Scan for the cell matching the given text and deliver its [x, y] coordinate at center. 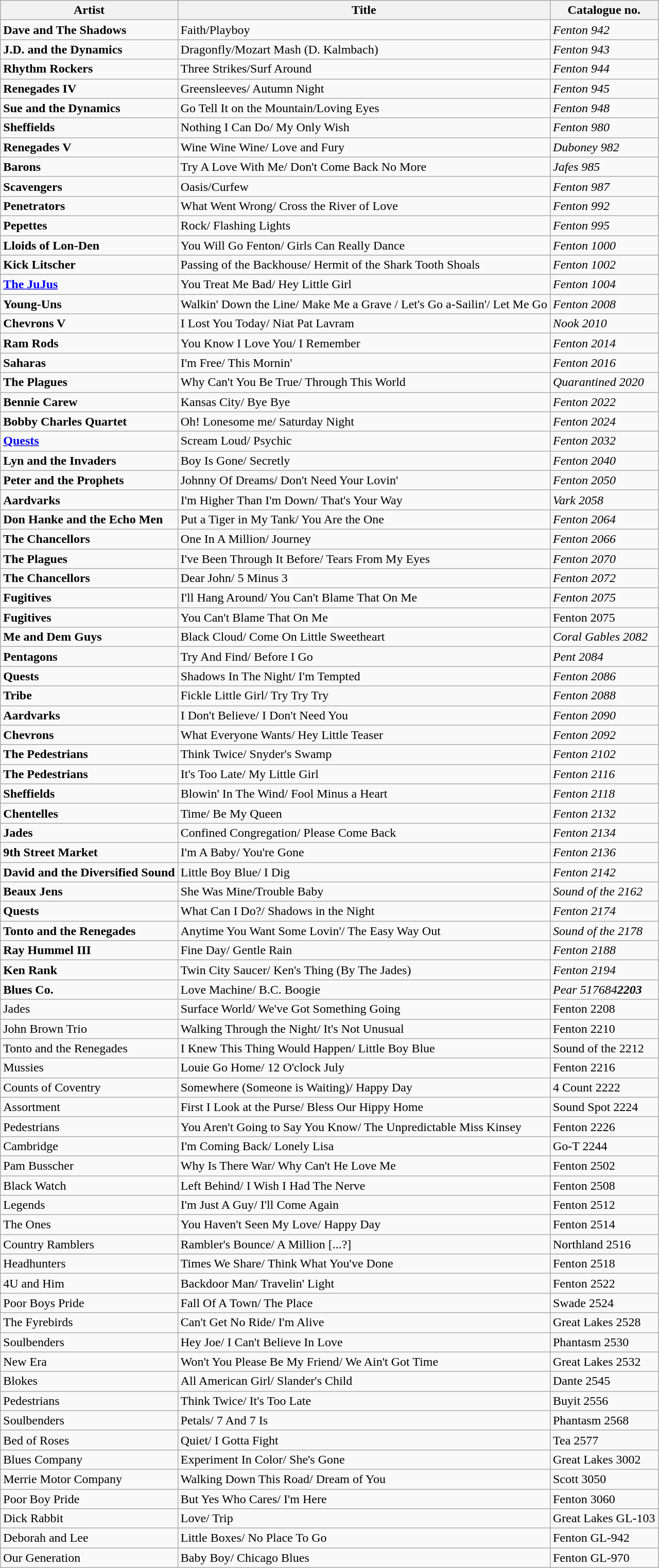
Fenton 980 [604, 128]
I'm Just A Guy/ I'll Come Again [363, 1205]
Fenton GL-942 [604, 1538]
Fenton 2502 [604, 1166]
Times We Share/ Think What You've Done [363, 1264]
Great Lakes 2528 [604, 1323]
Fenton 2032 [604, 441]
I'm Coming Back/ Lonely Lisa [363, 1146]
Fenton 2116 [604, 774]
Fenton 2216 [604, 1068]
Peter and the Prophets [89, 480]
Fenton 2050 [604, 480]
Fenton 2070 [604, 558]
Pentagons [89, 657]
Why Can't You Be True/ Through This World [363, 382]
Try A Love With Me/ Don't Come Back No More [363, 167]
Nothing I Can Do/ My Only Wish [363, 128]
Ken Rank [89, 970]
Backdoor Man/ Travelin' Light [363, 1283]
Pent 2084 [604, 657]
Coral Gables 2082 [604, 637]
Walking Down This Road/ Dream of You [363, 1479]
Title [363, 10]
The JuJus [89, 285]
Little Boxes/ No Place To Go [363, 1538]
Fenton 942 [604, 30]
Pepettes [89, 225]
Fenton 2022 [604, 402]
Jafes 985 [604, 167]
John Brown Trio [89, 1029]
Fenton 2188 [604, 950]
Renegades V [89, 147]
Twin City Saucer/ Ken's Thing (By The Jades) [363, 970]
I'm Higher Than I'm Down/ That's Your Way [363, 500]
Assortment [89, 1107]
Scream Loud/ Psychic [363, 441]
Dick Rabbit [89, 1519]
Kick Litscher [89, 265]
Artist [89, 10]
Left Behind/ I Wish I Had The Nerve [363, 1185]
Fenton 2136 [604, 852]
Rhythm Rockers [89, 69]
J.D. and the Dynamics [89, 49]
Penetrators [89, 206]
What Can I Do?/ Shadows in the Night [363, 911]
Fenton 2142 [604, 872]
Scott 3050 [604, 1479]
Mussies [89, 1068]
Fenton 2522 [604, 1283]
Barons [89, 167]
Counts of Coventry [89, 1087]
Fenton 992 [604, 206]
Buyit 2556 [604, 1401]
Boy Is Gone/ Secretly [363, 461]
Dragonfly/Mozart Mash (D. Kalmbach) [363, 49]
4 Count 2222 [604, 1087]
Can't Get No Ride/ I'm Alive [363, 1323]
Fenton 2208 [604, 1009]
Sound of the 2178 [604, 931]
Legends [89, 1205]
Fenton 2066 [604, 539]
It's Too Late/ My Little Girl [363, 774]
Fine Day/ Gentle Rain [363, 950]
Black Cloud/ Come On Little Sweetheart [363, 637]
Blokes [89, 1381]
Experiment In Color/ She's Gone [363, 1459]
Great Lakes 2532 [604, 1362]
Love/ Trip [363, 1519]
Nook 2010 [604, 324]
Dear John/ 5 Minus 3 [363, 578]
Tea 2577 [604, 1440]
I'm Free/ This Mornin' [363, 363]
Me and Dem Guys [89, 637]
But Yes Who Cares/ I'm Here [363, 1499]
Fenton 2118 [604, 794]
Great Lakes GL-103 [604, 1519]
I Knew This Thing Would Happen/ Little Boy Blue [363, 1048]
Saharas [89, 363]
Put a Tiger in My Tank/ You Are the One [363, 519]
Ray Hummel III [89, 950]
Duboney 982 [604, 147]
Walking Through the Night/ It's Not Unusual [363, 1029]
Lyn and the Invaders [89, 461]
Bennie Carew [89, 402]
Fenton 943 [604, 49]
Greensleeves/ Autumn Night [363, 89]
9th Street Market [89, 852]
Fenton 2014 [604, 343]
Fall Of A Town/ The Place [363, 1303]
Anytime You Want Some Lovin'/ The Easy Way Out [363, 931]
Lloids of Lon-Den [89, 245]
Pear 5176842203 [604, 990]
Young-Uns [89, 304]
Sound of the 2162 [604, 892]
Fenton 2090 [604, 715]
Fenton 3060 [604, 1499]
Fenton 944 [604, 69]
Fenton 2016 [604, 363]
Think Twice/ Snyder's Swamp [363, 754]
Fenton 2508 [604, 1185]
Three Strikes/Surf Around [363, 69]
Fenton 2088 [604, 696]
Bed of Roses [89, 1440]
Fenton GL-970 [604, 1558]
Fenton 2514 [604, 1225]
Fenton 2174 [604, 911]
Great Lakes 3002 [604, 1459]
Go Tell It on the Mountain/Loving Eyes [363, 108]
Fenton 2040 [604, 461]
Somewhere (Someone is Waiting)/ Happy Day [363, 1087]
I Don't Believe/ I Don't Need You [363, 715]
I'm A Baby/ You're Gone [363, 852]
Quiet/ I Gotta Fight [363, 1440]
Little Boy Blue/ I Dig [363, 872]
You Treat Me Bad/ Hey Little Girl [363, 285]
Fenton 1000 [604, 245]
Walkin' Down the Line/ Make Me a Grave / Let's Go a-Sailin'/ Let Me Go [363, 304]
Chentelles [89, 813]
Phantasm 2568 [604, 1420]
I Lost You Today/ Niat Pat Lavram [363, 324]
Sue and the Dynamics [89, 108]
All American Girl/ Slander's Child [363, 1381]
Fenton 2092 [604, 735]
Fenton 2210 [604, 1029]
You Can't Blame That On Me [363, 618]
Fickle Little Girl/ Try Try Try [363, 696]
Pam Busscher [89, 1166]
Poor Boys Pride [89, 1303]
Chevrons [89, 735]
I'll Hang Around/ You Can't Blame That On Me [363, 598]
Northland 2516 [604, 1244]
Fenton 995 [604, 225]
The Ones [89, 1225]
Wine Wine Wine/ Love and Fury [363, 147]
Try And Find/ Before I Go [363, 657]
Shadows In The Night/ I'm Tempted [363, 676]
I've Been Through It Before/ Tears From My Eyes [363, 558]
Fenton 2518 [604, 1264]
One In A Million/ Journey [363, 539]
Blues Co. [89, 990]
Chevrons V [89, 324]
You Aren't Going to Say You Know/ The Unpredictable Miss Kinsey [363, 1126]
The Fyrebirds [89, 1323]
Renegades IV [89, 89]
What Went Wrong/ Cross the River of Love [363, 206]
Confined Congregation/ Please Come Back [363, 833]
Merrie Motor Company [89, 1479]
Why Is There War/ Why Can't He Love Me [363, 1166]
Deborah and Lee [89, 1538]
Think Twice/ It's Too Late [363, 1401]
Oh! Lonesome me/ Saturday Night [363, 421]
Kansas City/ Bye Bye [363, 402]
Fenton 2512 [604, 1205]
Cambridge [89, 1146]
Black Watch [89, 1185]
Rock/ Flashing Lights [363, 225]
Fenton 1004 [604, 285]
Rambler's Bounce/ A Million [...?] [363, 1244]
David and the Diversified Sound [89, 872]
Catalogue no. [604, 10]
Fenton 948 [604, 108]
Hey Joe/ I Can't Believe In Love [363, 1342]
Ram Rods [89, 343]
Fenton 2072 [604, 578]
Love Machine/ B.C. Boogie [363, 990]
Fenton 1002 [604, 265]
Faith/Playboy [363, 30]
Vark 2058 [604, 500]
What Everyone Wants/ Hey Little Teaser [363, 735]
Fenton 2008 [604, 304]
Fenton 945 [604, 89]
First I Look at the Purse/ Bless Our Hippy Home [363, 1107]
Scavengers [89, 186]
Tribe [89, 696]
Dante 2545 [604, 1381]
Fenton 987 [604, 186]
You Will Go Fenton/ Girls Can Really Dance [363, 245]
She Was Mine/Trouble Baby [363, 892]
Phantasm 2530 [604, 1342]
You Know I Love You/ I Remember [363, 343]
4U and Him [89, 1283]
Bobby Charles Quartet [89, 421]
Quarantined 2020 [604, 382]
Passing of the Backhouse/ Hermit of the Shark Tooth Shoals [363, 265]
Sound Spot 2224 [604, 1107]
Fenton 2134 [604, 833]
Swade 2524 [604, 1303]
Go-T 2244 [604, 1146]
Beaux Jens [89, 892]
Headhunters [89, 1264]
Sound of the 2212 [604, 1048]
You Haven't Seen My Love/ Happy Day [363, 1225]
Louie Go Home/ 12 O'clock July [363, 1068]
Blowin' In The Wind/ Fool Minus a Heart [363, 794]
Fenton 2226 [604, 1126]
Johnny Of Dreams/ Don't Need Your Lovin' [363, 480]
Dave and The Shadows [89, 30]
Fenton 2024 [604, 421]
Fenton 2102 [604, 754]
Poor Boy Pride [89, 1499]
Petals/ 7 And 7 Is [363, 1420]
Blues Company [89, 1459]
Our Generation [89, 1558]
Surface World/ We've Got Something Going [363, 1009]
Time/ Be My Queen [363, 813]
Fenton 2086 [604, 676]
Fenton 2194 [604, 970]
Country Ramblers [89, 1244]
Oasis/Curfew [363, 186]
Baby Boy/ Chicago Blues [363, 1558]
New Era [89, 1362]
Fenton 2132 [604, 813]
Don Hanke and the Echo Men [89, 519]
Won't You Please Be My Friend/ We Ain't Got Time [363, 1362]
Fenton 2064 [604, 519]
